Find where the given text appears and provide that cell's center as (X, Y) coordinate. 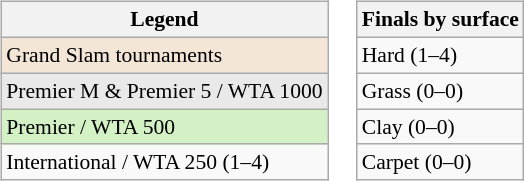
Carpet (0–0) (440, 162)
Legend (164, 20)
Clay (0–0) (440, 127)
Grand Slam tournaments (164, 55)
Grass (0–0) (440, 91)
Finals by surface (440, 20)
International / WTA 250 (1–4) (164, 162)
Premier M & Premier 5 / WTA 1000 (164, 91)
Premier / WTA 500 (164, 127)
Hard (1–4) (440, 55)
